Return [X, Y] of the center of cell containing provided text 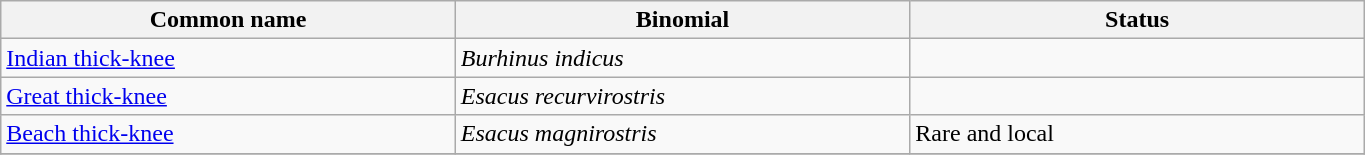
Rare and local [1138, 134]
Status [1138, 20]
Esacus recurvirostris [682, 96]
Beach thick-knee [228, 134]
Esacus magnirostris [682, 134]
Binomial [682, 20]
Common name [228, 20]
Great thick-knee [228, 96]
Burhinus indicus [682, 58]
Indian thick-knee [228, 58]
